Provide the [x, y] coordinate of the cell's center where the given text is located.  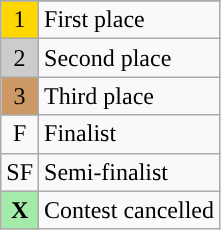
Contest cancelled [130, 210]
Semi-finalist [130, 172]
3 [20, 96]
X [20, 210]
Second place [130, 58]
Third place [130, 96]
2 [20, 58]
Finalist [130, 134]
First place [130, 20]
1 [20, 20]
SF [20, 172]
F [20, 134]
